Scan for the cell matching the given text and deliver its (X, Y) coordinate at center. 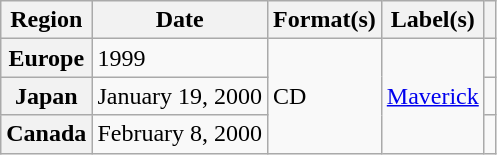
Japan (46, 96)
CD (325, 96)
Date (180, 20)
February 8, 2000 (180, 134)
January 19, 2000 (180, 96)
Europe (46, 58)
Canada (46, 134)
Maverick (432, 96)
Format(s) (325, 20)
Label(s) (432, 20)
1999 (180, 58)
Region (46, 20)
